Scan for the cell matching the given text and deliver its (x, y) coordinate at center. 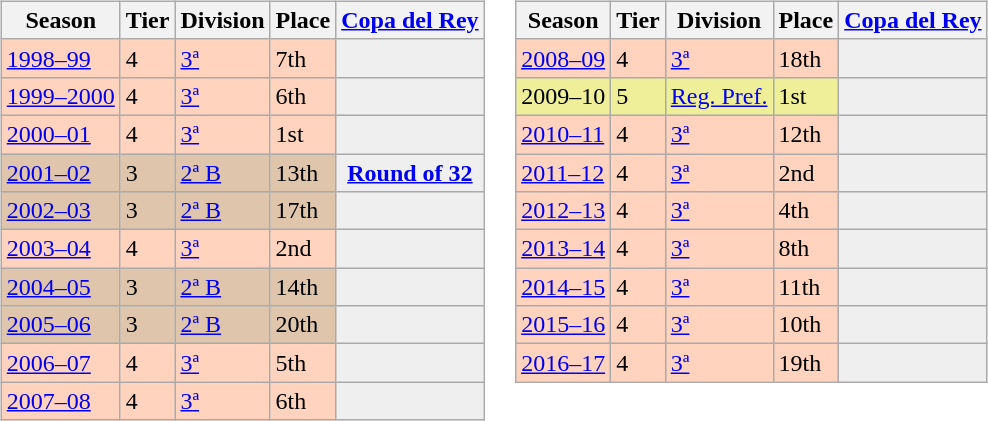
5th (303, 363)
11th (806, 287)
2005–06 (60, 325)
17th (303, 211)
Round of 32 (410, 173)
7th (303, 58)
8th (806, 249)
2007–08 (60, 401)
1998–99 (60, 58)
20th (303, 325)
13th (303, 173)
12th (806, 134)
4th (806, 211)
2009–10 (564, 96)
10th (806, 325)
2006–07 (60, 363)
2012–13 (564, 211)
2000–01 (60, 134)
2013–14 (564, 249)
1999–2000 (60, 96)
2015–16 (564, 325)
2002–03 (60, 211)
2001–02 (60, 173)
18th (806, 58)
14th (303, 287)
2016–17 (564, 363)
Reg. Pref. (719, 96)
5 (638, 96)
2008–09 (564, 58)
19th (806, 363)
2011–12 (564, 173)
2003–04 (60, 249)
2004–05 (60, 287)
2010–11 (564, 134)
2014–15 (564, 287)
